Return the (X, Y) coordinate for the center point of the cell that contains the specified text.  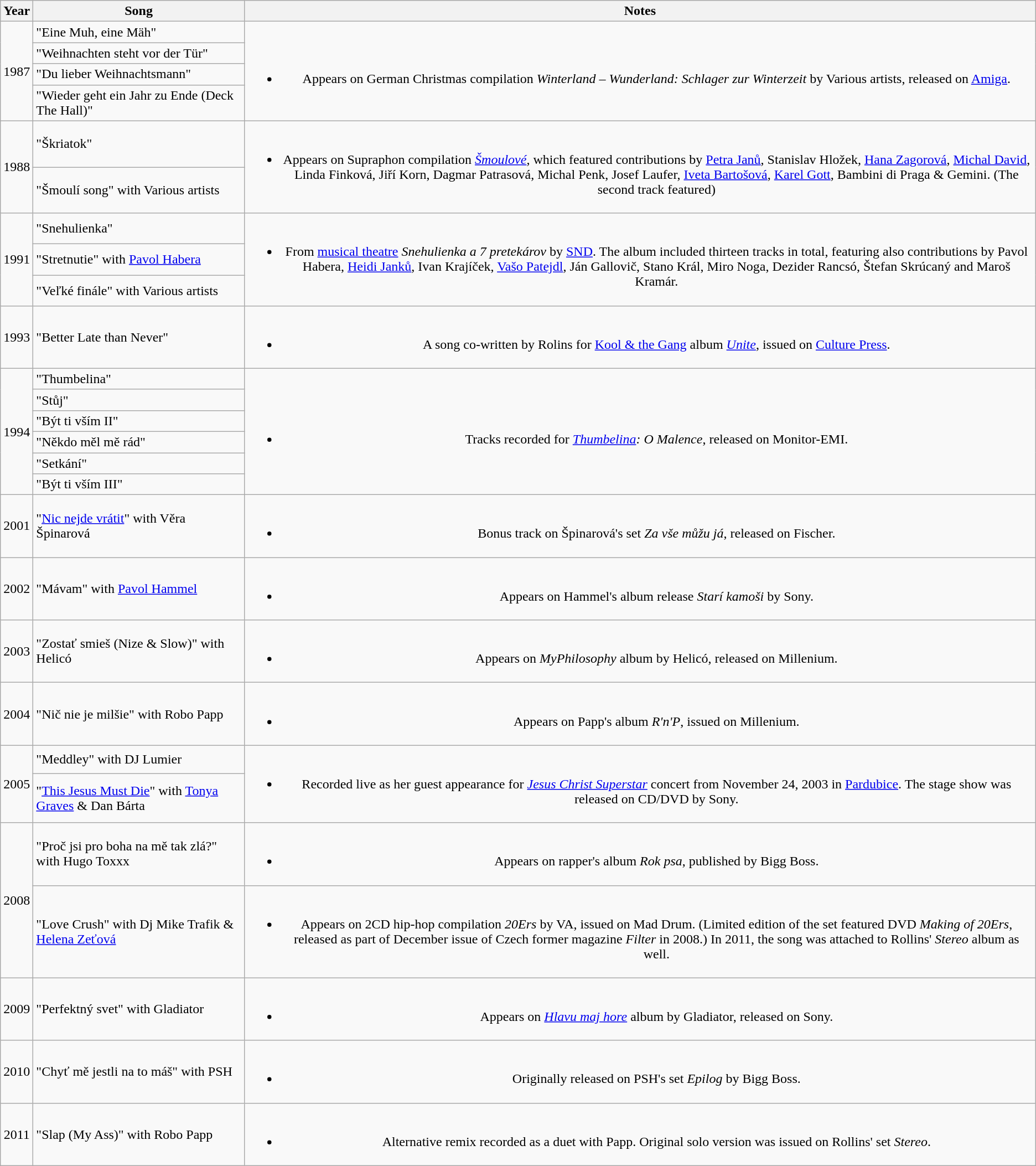
"Nič nie je milšie" with Robo Papp (139, 714)
Originally released on PSH's set Epilog by Bigg Boss. (640, 1072)
"Better Late than Never" (139, 337)
"This Jesus Must Die" with Tonya Graves & Dan Bárta (139, 798)
1993 (17, 337)
Bonus track on Špinarová's set Za vše můžu já, released on Fischer. (640, 526)
2004 (17, 714)
1988 (17, 167)
Appears on German Christmas compilation Winterland – Wunderland: Schlager zur Winterzeit by Various artists, released on Amiga. (640, 71)
2008 (17, 900)
2009 (17, 1009)
2011 (17, 1134)
Appears on Papp's album R'n'P, issued on Millenium. (640, 714)
"Mávam" with Pavol Hammel (139, 589)
"Eine Muh, eine Mäh" (139, 32)
"Veľké finále" with Various artists (139, 290)
"Stretnutie" with Pavol Habera (139, 260)
Alternative remix recorded as a duet with Papp. Original solo version was issued on Rollins' set Stereo. (640, 1134)
"Love Crush" with Dj Mike Trafik & Helena Zeťová (139, 931)
"Wieder geht ein Jahr zu Ende (Deck The Hall)" (139, 103)
"Weihnachten steht vor der Tür" (139, 53)
"Du lieber Weihnachtsmann" (139, 74)
2003 (17, 651)
"Proč jsi pro boha na mě tak zlá?" with Hugo Toxxx (139, 854)
Year (17, 11)
"Být ti vším III" (139, 484)
"Perfektný svet" with Gladiator (139, 1009)
1991 (17, 259)
Appears on Hammel's album release Starí kamoši by Sony. (640, 589)
Appears on MyPhilosophy album by Helicó, released on Millenium. (640, 651)
2001 (17, 526)
Appears on rapper's album Rok psa, published by Bigg Boss. (640, 854)
2005 (17, 784)
"Setkání" (139, 463)
"Stůj" (139, 400)
"Thumbelina" (139, 379)
"Šmoulí song" with Various artists (139, 190)
Tracks recorded for Thumbelina: O Malence, released on Monitor-EMI. (640, 431)
"Zostať smieš (Nize & Slow)" with Helicó (139, 651)
2002 (17, 589)
1994 (17, 431)
Notes (640, 11)
"Škriatok" (139, 144)
2010 (17, 1072)
"Slap (My Ass)" with Robo Papp (139, 1134)
"Být ti vším II" (139, 421)
"Chyť mě jestli na to máš" with PSH (139, 1072)
A song co-written by Rolins for Kool & the Gang album Unite, issued on Culture Press. (640, 337)
1987 (17, 71)
"Meddley" with DJ Lumier (139, 760)
Song (139, 11)
"Nic nejde vrátit" with Věra Špinarová (139, 526)
Appears on Hlavu maj hore album by Gladiator, released on Sony. (640, 1009)
"Snehulienka" (139, 229)
"Někdo měl mě rád" (139, 442)
